Return (X, Y) of the center of cell containing provided text 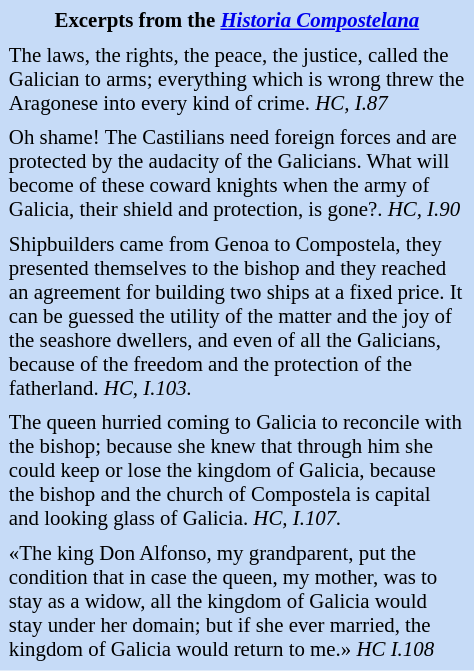
Excerpts from the Historia Compostelana (236, 22)
